Identify which cell holds the provided text, then report its (x, y) central coordinate. 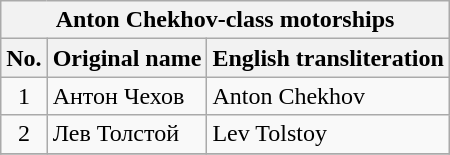
1 (24, 96)
Original name (127, 58)
Anton Chekhov (328, 96)
Anton Chekhov-class motorships (226, 20)
No. (24, 58)
2 (24, 134)
Lev Tolstoy (328, 134)
Антон Чехов (127, 96)
English transliteration (328, 58)
Лев Толстой (127, 134)
